Search for the cell housing the specified text and yield its (x, y) center coordinate. 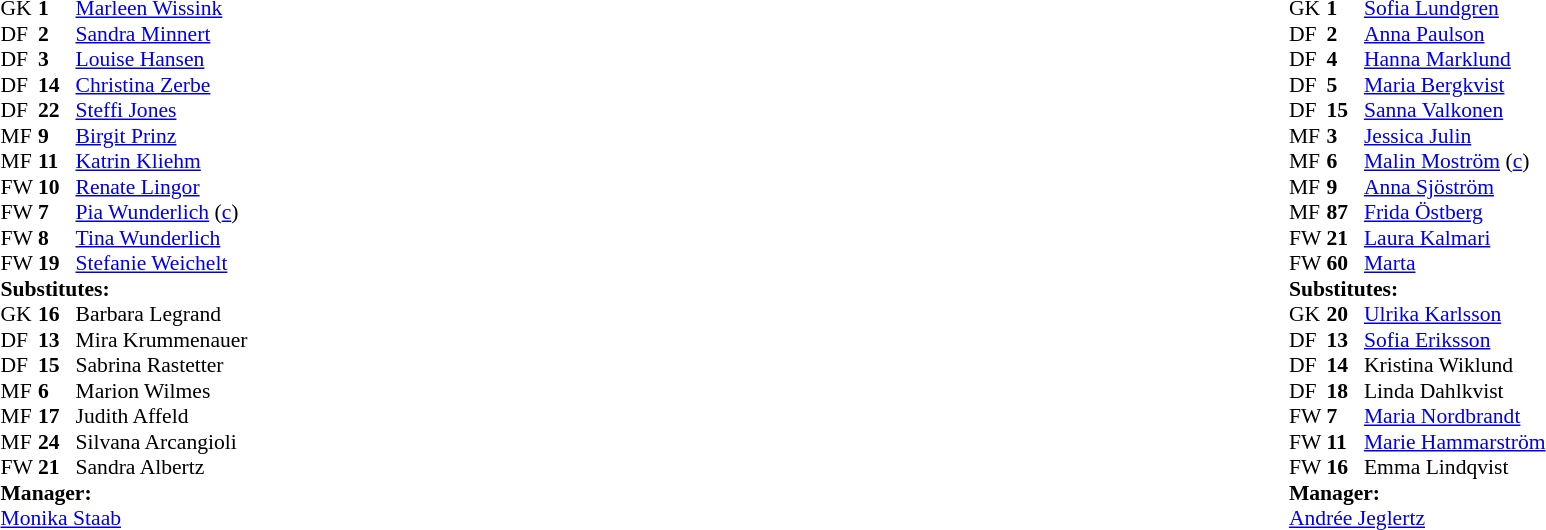
Marta (1455, 263)
5 (1345, 85)
20 (1345, 315)
17 (57, 417)
Birgit Prinz (162, 136)
Malin Moström (c) (1455, 161)
Anna Paulson (1455, 34)
4 (1345, 59)
Anna Sjöström (1455, 187)
Marion Wilmes (162, 391)
Hanna Marklund (1455, 59)
10 (57, 187)
8 (57, 238)
Frida Östberg (1455, 213)
Sandra Albertz (162, 467)
Sanna Valkonen (1455, 111)
Sabrina Rastetter (162, 365)
Judith Affeld (162, 417)
Kristina Wiklund (1455, 365)
Linda Dahlkvist (1455, 391)
Maria Nordbrandt (1455, 417)
Silvana Arcangioli (162, 442)
Sandra Minnert (162, 34)
Mira Krummenauer (162, 340)
19 (57, 263)
87 (1345, 213)
Sofia Eriksson (1455, 340)
Marie Hammarström (1455, 442)
18 (1345, 391)
Barbara Legrand (162, 315)
Laura Kalmari (1455, 238)
22 (57, 111)
24 (57, 442)
Emma Lindqvist (1455, 467)
Stefanie Weichelt (162, 263)
Jessica Julin (1455, 136)
60 (1345, 263)
Christina Zerbe (162, 85)
Renate Lingor (162, 187)
Maria Bergkvist (1455, 85)
Louise Hansen (162, 59)
Tina Wunderlich (162, 238)
Ulrika Karlsson (1455, 315)
Steffi Jones (162, 111)
Katrin Kliehm (162, 161)
Pia Wunderlich (c) (162, 213)
